Scan for the cell matching the given text and deliver its [X, Y] coordinate at center. 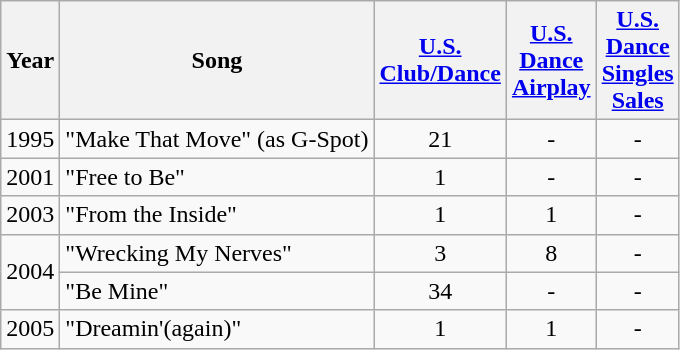
8 [551, 253]
"Be Mine" [217, 291]
"Wrecking My Nerves" [217, 253]
3 [440, 253]
Song [217, 60]
"Make That Move" (as G-Spot) [217, 139]
U.S. Dance Singles Sales [638, 60]
U.S. Dance Airplay [551, 60]
2003 [30, 215]
U.S. Club/Dance [440, 60]
21 [440, 139]
"Free to Be" [217, 177]
Year [30, 60]
34 [440, 291]
"Dreamin'(again)" [217, 329]
1995 [30, 139]
2005 [30, 329]
2001 [30, 177]
"From the Inside" [217, 215]
2004 [30, 272]
